For the text-containing cell, return its midpoint in [X, Y] coordinate format. 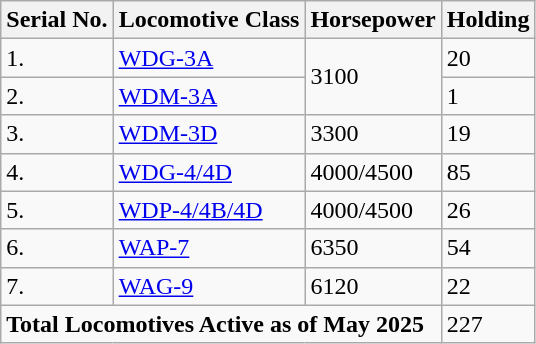
3100 [373, 77]
20 [488, 58]
7. [57, 286]
1. [57, 58]
227 [488, 324]
85 [488, 172]
6350 [373, 248]
22 [488, 286]
WDG-3A [209, 58]
3. [57, 134]
Locomotive Class [209, 20]
54 [488, 248]
Serial No. [57, 20]
1 [488, 96]
Horsepower [373, 20]
WDM-3D [209, 134]
2. [57, 96]
3300 [373, 134]
WDP-4/4B/4D [209, 210]
WAP-7 [209, 248]
6. [57, 248]
WAG-9 [209, 286]
WDM-3A [209, 96]
Holding [488, 20]
19 [488, 134]
4. [57, 172]
26 [488, 210]
WDG-4/4D [209, 172]
Total Locomotives Active as of May 2025 [221, 324]
6120 [373, 286]
5. [57, 210]
